Scan for the cell matching the given text and deliver its [X, Y] coordinate at center. 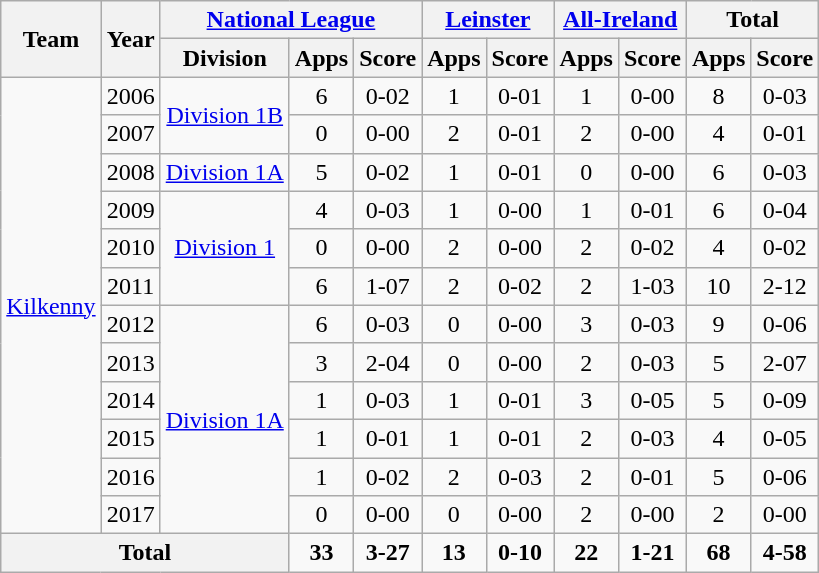
Year [130, 39]
3-27 [388, 553]
13 [454, 553]
Division 1B [224, 115]
2017 [130, 515]
1-03 [652, 286]
2015 [130, 438]
22 [586, 553]
10 [718, 286]
Team [51, 39]
1-07 [388, 286]
2009 [130, 210]
2016 [130, 477]
0-09 [785, 400]
2-07 [785, 362]
2-04 [388, 362]
0-10 [520, 553]
National League [290, 20]
8 [718, 96]
Division [224, 58]
2013 [130, 362]
9 [718, 324]
2014 [130, 400]
1-21 [652, 553]
33 [321, 553]
All-Ireland [620, 20]
2006 [130, 96]
2011 [130, 286]
Kilkenny [51, 306]
2007 [130, 134]
2-12 [785, 286]
Division 1 [224, 248]
2008 [130, 172]
68 [718, 553]
2010 [130, 248]
4-58 [785, 553]
0-04 [785, 210]
2012 [130, 324]
Leinster [488, 20]
